Find where the given text appears and provide that cell's center as [x, y] coordinate. 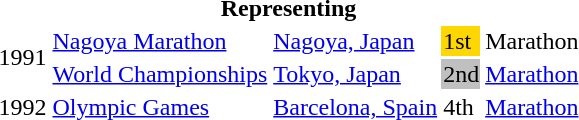
1st [462, 41]
2nd [462, 74]
World Championships [160, 74]
Nagoya, Japan [356, 41]
Tokyo, Japan [356, 74]
Nagoya Marathon [160, 41]
